Return [X, Y] of the center of cell containing provided text 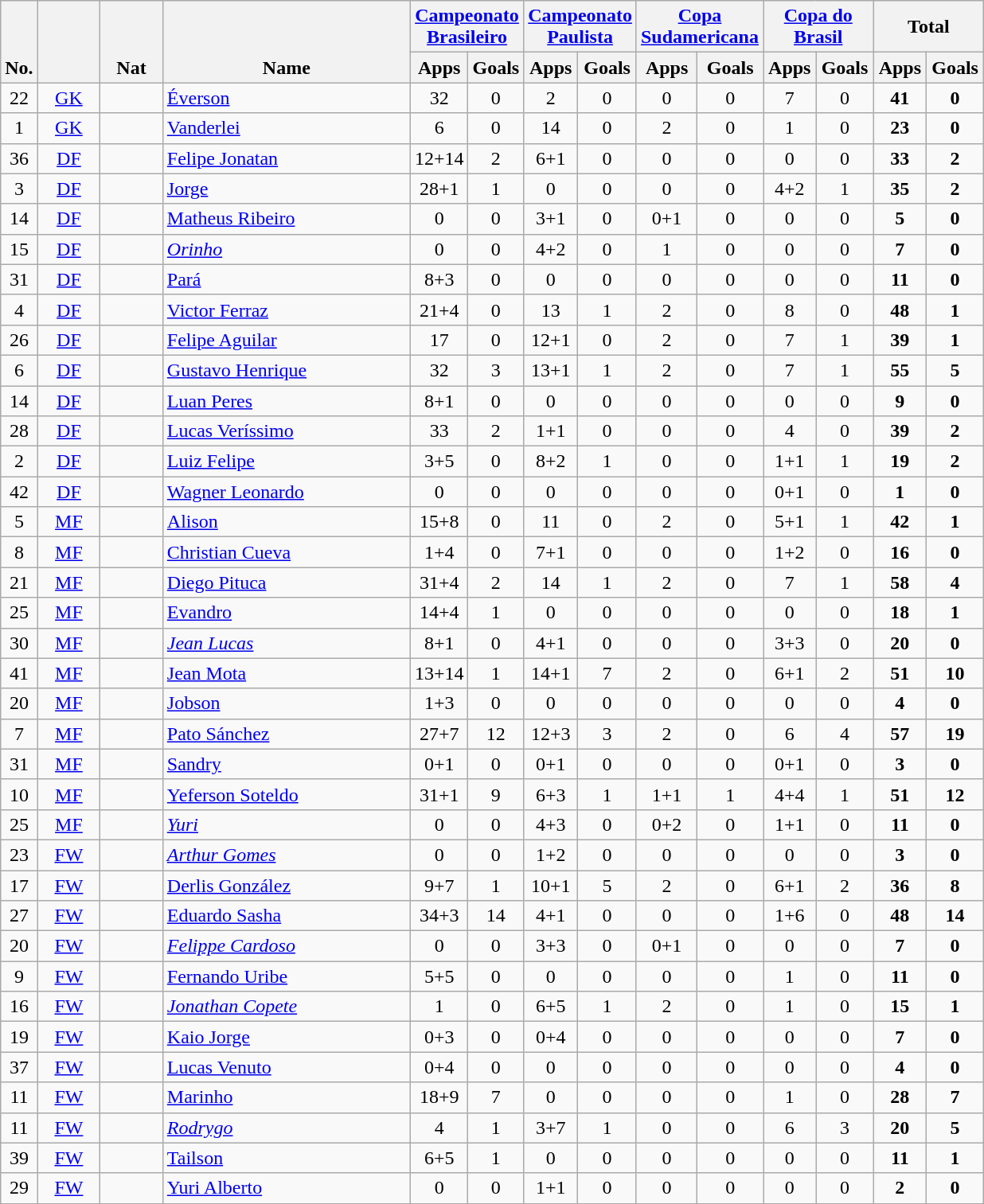
Matheus Ribeiro [287, 219]
6+3 [551, 794]
Name [287, 41]
Jean Mota [287, 673]
Felippe Cardoso [287, 946]
Luiz Felipe [287, 462]
29 [19, 1188]
8+3 [439, 279]
Felipe Aguilar [287, 340]
Campeonato Paulista [580, 27]
Luan Peres [287, 400]
Campeonato Brasileiro [467, 27]
Copa Sudamericana [699, 27]
0+2 [666, 824]
57 [900, 734]
Felipe Jonatan [287, 158]
Yuri [287, 824]
18+9 [439, 1097]
Eduardo Sasha [287, 916]
Tailson [287, 1158]
Jonathan Copete [287, 1007]
Derlis González [287, 886]
Total [928, 27]
Arthur Gomes [287, 855]
22 [19, 98]
1+6 [790, 916]
27 [19, 916]
3+1 [551, 219]
Evandro [287, 613]
Pato Sánchez [287, 734]
Rodrygo [287, 1128]
26 [19, 340]
3+7 [551, 1128]
Victor Ferraz [287, 310]
31+4 [439, 583]
14+4 [439, 613]
12+1 [551, 340]
Sandry [287, 764]
Gustavo Henrique [287, 370]
30 [19, 643]
Pará [287, 279]
8+2 [551, 462]
5+5 [439, 976]
0+3 [439, 1037]
21 [19, 583]
14+1 [551, 673]
Wagner Leonardo [287, 492]
1+3 [439, 703]
58 [900, 583]
Yeferson Soteldo [287, 794]
Lucas Venuto [287, 1067]
Copa do Brasil [818, 27]
Orinho [287, 249]
13 [551, 310]
Jean Lucas [287, 643]
28+1 [439, 189]
13+14 [439, 673]
15+8 [439, 522]
27+7 [439, 734]
34+3 [439, 916]
35 [900, 189]
Kaio Jorge [287, 1037]
31+1 [439, 794]
13+1 [551, 370]
10+1 [551, 886]
18 [900, 613]
Marinho [287, 1097]
9+7 [439, 886]
Vanderlei [287, 128]
No. [19, 41]
5+1 [790, 522]
Jobson [287, 703]
Diego Pituca [287, 583]
7+1 [551, 552]
Jorge [287, 189]
37 [19, 1067]
21+4 [439, 310]
Éverson [287, 98]
12+3 [551, 734]
Yuri Alberto [287, 1188]
4+4 [790, 794]
Alison [287, 522]
Nat [132, 41]
1+4 [439, 552]
Fernando Uribe [287, 976]
4+3 [551, 824]
12+14 [439, 158]
3+5 [439, 462]
Christian Cueva [287, 552]
Lucas Veríssimo [287, 431]
55 [900, 370]
